Capture the cell that displays the provided text and extract its (x, y) central coordinate. 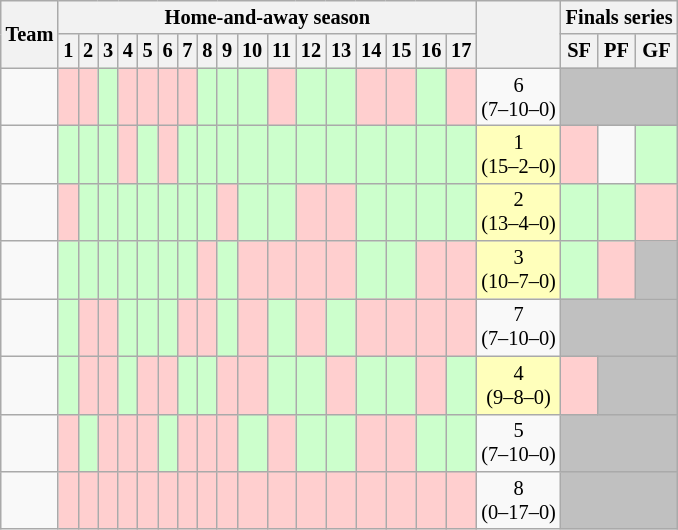
9 (227, 51)
4 (128, 51)
13 (341, 51)
GF (657, 51)
PF (617, 51)
10 (252, 51)
1(15–2–0) (518, 154)
7(7–10–0) (518, 327)
8 (207, 51)
Home-and-away season (267, 17)
15 (401, 51)
2(13–4–0) (518, 212)
SF (580, 51)
16 (431, 51)
2 (88, 51)
14 (371, 51)
Team (30, 34)
4(9–8–0) (518, 385)
8(0–17–0) (518, 500)
1 (68, 51)
6 (168, 51)
Finals series (620, 17)
12 (311, 51)
5(7–10–0) (518, 443)
5 (148, 51)
3 (108, 51)
3(10–7–0) (518, 270)
7 (187, 51)
17 (461, 51)
6(7–10–0) (518, 97)
11 (282, 51)
